Search for the cell housing the specified text and yield its [x, y] center coordinate. 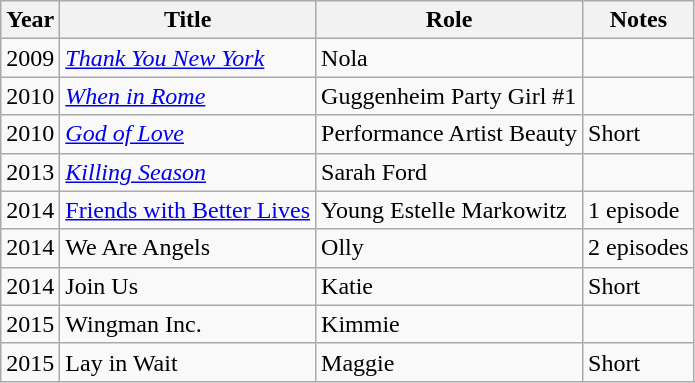
Nola [450, 58]
Year [30, 20]
Title [188, 20]
Kimmie [450, 324]
Friends with Better Lives [188, 210]
2013 [30, 172]
Katie [450, 286]
Lay in Wait [188, 362]
2 episodes [639, 248]
1 episode [639, 210]
Guggenheim Party Girl #1 [450, 96]
2009 [30, 58]
When in Rome [188, 96]
Maggie [450, 362]
Notes [639, 20]
Sarah Ford [450, 172]
God of Love [188, 134]
Thank You New York [188, 58]
Role [450, 20]
Wingman Inc. [188, 324]
Join Us [188, 286]
Olly [450, 248]
We Are Angels [188, 248]
Young Estelle Markowitz [450, 210]
Performance Artist Beauty [450, 134]
Killing Season [188, 172]
